For the text-containing cell, return its midpoint in (x, y) coordinate format. 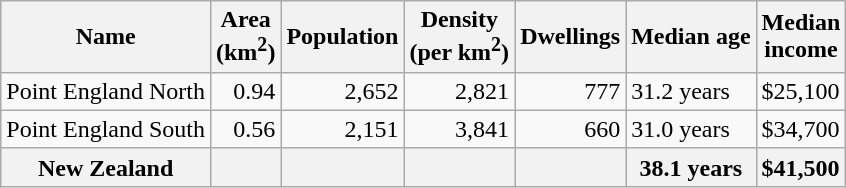
38.1 years (691, 167)
Density(per km2) (460, 37)
Name (106, 37)
Point England South (106, 129)
2,652 (342, 91)
777 (570, 91)
31.2 years (691, 91)
Median age (691, 37)
Point England North (106, 91)
2,151 (342, 129)
Population (342, 37)
3,841 (460, 129)
$34,700 (801, 129)
660 (570, 129)
0.94 (245, 91)
$25,100 (801, 91)
New Zealand (106, 167)
Medianincome (801, 37)
0.56 (245, 129)
2,821 (460, 91)
Dwellings (570, 37)
Area(km2) (245, 37)
31.0 years (691, 129)
$41,500 (801, 167)
